Scan for the cell matching the given text and deliver its (x, y) coordinate at center. 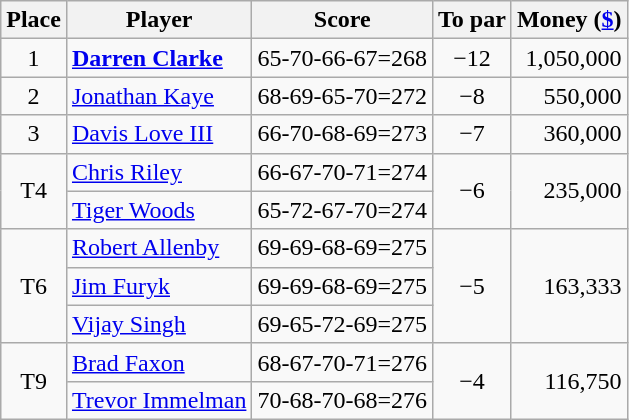
Brad Faxon (158, 362)
3 (34, 134)
Vijay Singh (158, 324)
65-72-67-70=274 (342, 210)
65-70-66-67=268 (342, 58)
T9 (34, 381)
T6 (34, 286)
1 (34, 58)
70-68-70-68=276 (342, 400)
−5 (472, 286)
69-65-72-69=275 (342, 324)
−4 (472, 381)
163,333 (569, 286)
Trevor Immelman (158, 400)
To par (472, 20)
Darren Clarke (158, 58)
235,000 (569, 191)
Score (342, 20)
Player (158, 20)
−12 (472, 58)
Davis Love III (158, 134)
116,750 (569, 381)
−7 (472, 134)
Tiger Woods (158, 210)
Chris Riley (158, 172)
Jonathan Kaye (158, 96)
68-69-65-70=272 (342, 96)
Place (34, 20)
550,000 (569, 96)
Robert Allenby (158, 248)
Jim Furyk (158, 286)
−8 (472, 96)
Money ($) (569, 20)
66-70-68-69=273 (342, 134)
360,000 (569, 134)
68-67-70-71=276 (342, 362)
1,050,000 (569, 58)
66-67-70-71=274 (342, 172)
T4 (34, 191)
−6 (472, 191)
2 (34, 96)
